Provide the (X, Y) coordinate of the cell's center where the given text is located.  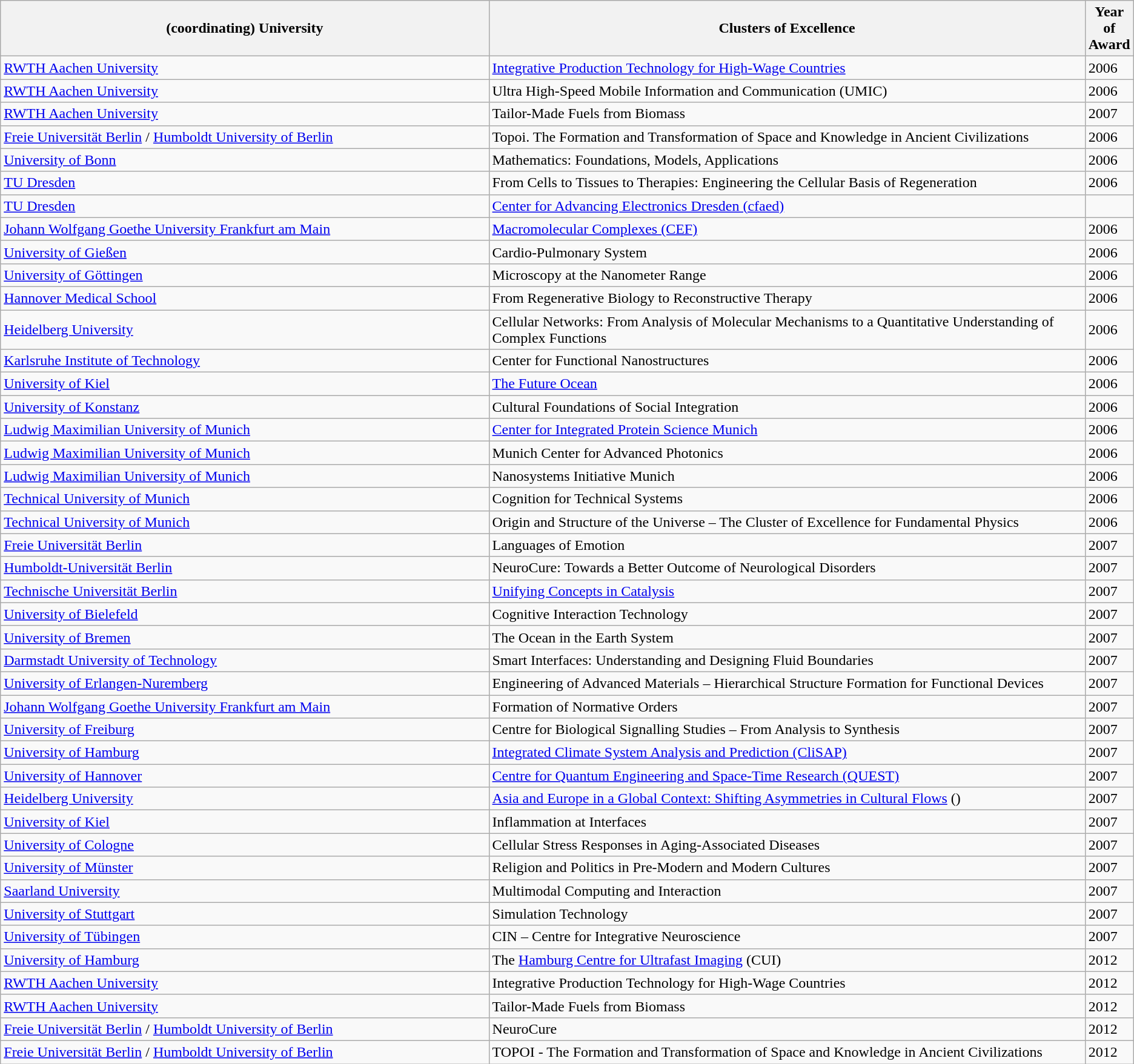
Inflammation at Interfaces (787, 822)
(coordinating) University (245, 28)
University of Bremen (245, 637)
Cellular Stress Responses in Aging-Associated Diseases (787, 845)
TOPOI - The Formation and Transformation of Space and Knowledge in Ancient Civilizations (787, 1052)
Macromolecular Complexes (CEF) (787, 229)
University of Bonn (245, 160)
The Ocean in the Earth System (787, 637)
CIN – Centre for Integrative Neuroscience (787, 937)
Cardio-Pulmonary System (787, 252)
The Future Ocean (787, 384)
Formation of Normative Orders (787, 707)
Cognitive Interaction Technology (787, 614)
From Cells to Tissues to Therapies: Engineering the Cellular Basis of Regeneration (787, 183)
Nanosystems Initiative Munich (787, 476)
University of Hannover (245, 776)
Integrated Climate System Analysis and Prediction (CliSAP) (787, 753)
Unifying Concepts in Catalysis (787, 591)
Topoi. The Formation and Transformation of Space and Knowledge in Ancient Civilizations (787, 137)
Munich Center for Advanced Photonics (787, 453)
Humboldt-Universität Berlin (245, 568)
University of Münster (245, 868)
University of Cologne (245, 845)
Languages of Emotion (787, 545)
University of Stuttgart (245, 914)
Karlsruhe Institute of Technology (245, 361)
Year of Award (1109, 28)
Center for Integrated Protein Science Munich (787, 430)
Smart Interfaces: Understanding and Designing Fluid Boundaries (787, 660)
Clusters of Excellence (787, 28)
Darmstadt University of Technology (245, 660)
University of Bielefeld (245, 614)
NeuroCure (787, 1029)
The Hamburg Centre for Ultrafast Imaging (CUI) (787, 960)
Hannover Medical School (245, 298)
From Regenerative Biology to Reconstructive Therapy (787, 298)
NeuroCure: Towards a Better Outcome of Neurological Disorders (787, 568)
Freie Universität Berlin (245, 545)
University of Tübingen (245, 937)
Religion and Politics in Pre-Modern and Modern Cultures (787, 868)
Engineering of Advanced Materials – Hierarchical Structure Formation for Functional Devices (787, 683)
University of Konstanz (245, 407)
University of Gießen (245, 252)
Centre for Biological Signalling Studies – From Analysis to Synthesis (787, 730)
University of Göttingen (245, 275)
Saarland University (245, 891)
University of Freiburg (245, 730)
Center for Advancing Electronics Dresden (cfaed) (787, 206)
Centre for Quantum Engineering and Space-Time Research (QUEST) (787, 776)
Microscopy at the Nanometer Range (787, 275)
Center for Functional Nanostructures (787, 361)
Origin and Structure of the Universe – The Cluster of Excellence for Fundamental Physics (787, 522)
Technische Universität Berlin (245, 591)
Asia and Europe in a Global Context: Shifting Asymmetries in Cultural Flows () (787, 799)
Multimodal Computing and Interaction (787, 891)
Mathematics: Foundations, Models, Applications (787, 160)
Cognition for Technical Systems (787, 499)
Cultural Foundations of Social Integration (787, 407)
Cellular Networks: From Analysis of Molecular Mechanisms to a Quantitative Understanding of Complex Functions (787, 329)
University of Erlangen-Nuremberg (245, 683)
Ultra High-Speed Mobile Information and Communication (UMIC) (787, 91)
Simulation Technology (787, 914)
